From the cell containing the given text, extract its center point as [X, Y] coordinate. 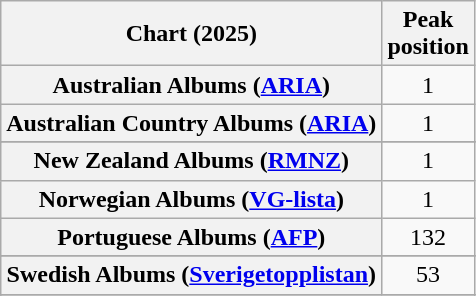
Norwegian Albums (VG-lista) [192, 199]
New Zealand Albums (RMNZ) [192, 161]
132 [428, 237]
Australian Albums (ARIA) [192, 85]
Australian Country Albums (ARIA) [192, 123]
Chart (2025) [192, 34]
53 [428, 275]
Portuguese Albums (AFP) [192, 237]
Peakposition [428, 34]
Swedish Albums (Sverigetopplistan) [192, 275]
